Capture the cell that displays the provided text and extract its [x, y] central coordinate. 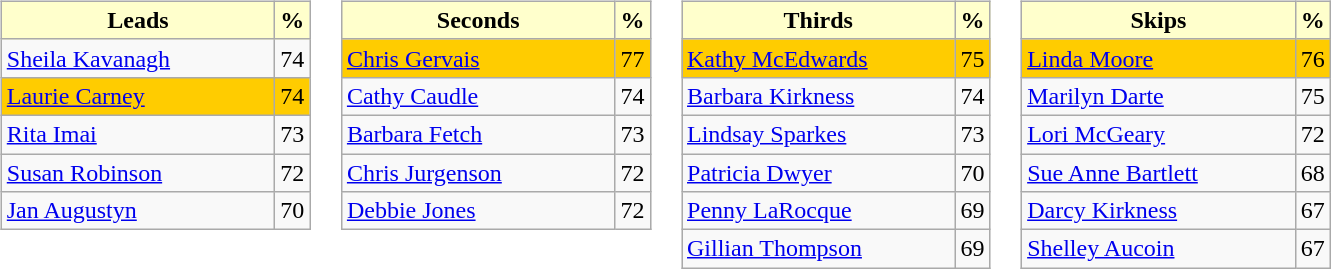
Rita Imai [138, 134]
Barbara Fetch [478, 134]
Sue Anne Bartlett [1159, 173]
Lori McGeary [1159, 134]
Shelley Aucoin [1159, 249]
Kathy McEdwards [819, 58]
Chris Gervais [478, 58]
Marilyn Darte [1159, 96]
77 [632, 58]
Thirds [819, 20]
Barbara Kirkness [819, 96]
Gillian Thompson [819, 249]
Chris Jurgenson [478, 173]
Linda Moore [1159, 58]
Patricia Dwyer [819, 173]
Lindsay Sparkes [819, 134]
68 [1312, 173]
Jan Augustyn [138, 211]
76 [1312, 58]
Cathy Caudle [478, 96]
Seconds [478, 20]
Skips [1159, 20]
Laurie Carney [138, 96]
Sheila Kavanagh [138, 58]
Leads [138, 20]
Penny LaRocque [819, 211]
Susan Robinson [138, 173]
Debbie Jones [478, 211]
Darcy Kirkness [1159, 211]
